Locate the cell with the specified text and output its [X, Y] center coordinate. 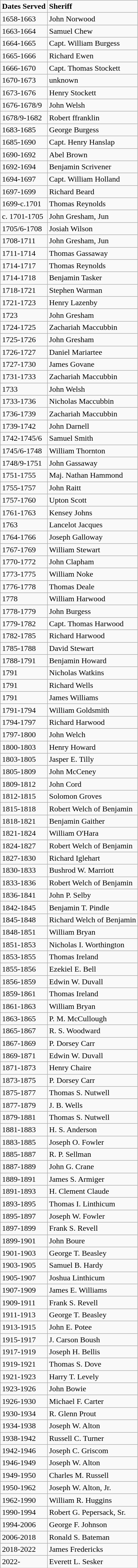
1803-1805 [24, 760]
1851-1853 [24, 945]
1836-1841 [24, 895]
James Fredericks [93, 1550]
John Burgess [93, 611]
1755-1757 [24, 488]
1855-1856 [24, 969]
1921-1923 [24, 1377]
Capt. Henry Hanslap [93, 142]
1797-1800 [24, 735]
Sheriff [93, 6]
1827-1830 [24, 858]
William Goldsmith [93, 710]
Joseph C. Griscom [93, 1451]
1871-1873 [24, 1068]
1994-2006 [24, 1525]
William Noke [93, 574]
1909-1911 [24, 1302]
1805-1809 [24, 772]
Stephen Warman [93, 290]
John Raitt [93, 488]
John McCeney [93, 772]
John Welch [93, 735]
Josiah Wilson [93, 229]
R. P. Sellman [93, 1155]
1683-1685 [24, 130]
1905-1907 [24, 1278]
1785-1788 [24, 648]
James Williams [93, 698]
1879-1881 [24, 1117]
Charles M. Russell [93, 1475]
Capt. Thomas Harwood [93, 624]
Capt. William Burgess [93, 43]
Henry Lazenby [93, 303]
1727-1730 [24, 365]
Solomon Groves [93, 796]
James S. Armiger [93, 1179]
Benjamin Tasker [93, 278]
1990-1994 [24, 1512]
1778-1779 [24, 611]
1897-1899 [24, 1228]
Dates Served [24, 6]
1763 [24, 525]
Ronald S. Bateman [93, 1537]
Joseph W. Alton, Jr. [93, 1488]
Everett L. Sesker [93, 1562]
Richard Wells [93, 685]
Abel Brown [93, 155]
1725-1726 [24, 340]
George F. Johnson [93, 1525]
1926-1930 [24, 1401]
1901-1903 [24, 1253]
Michael F. Carter [93, 1401]
Joseph W. Fowler [93, 1216]
1770-1772 [24, 562]
Thomas Deale [93, 587]
1764-1766 [24, 537]
1917-1919 [24, 1352]
John Darnell [93, 426]
1889-1891 [24, 1179]
1883-1885 [24, 1142]
James E. Williams [93, 1290]
1911-1913 [24, 1315]
1930-1934 [24, 1414]
1699-c.1701 [24, 204]
Kensey Johns [93, 512]
John Gassaway [93, 463]
1830-1833 [24, 870]
1733 [24, 389]
1723 [24, 315]
Robert G. Pepersack, Sr. [93, 1512]
1809-1812 [24, 784]
1676-1678/9 [24, 105]
1724-1725 [24, 327]
John Cord [93, 784]
Maj. Nathan Hammond [93, 475]
1863-1865 [24, 1019]
William Harwood [93, 599]
1887-1889 [24, 1167]
1856-1859 [24, 982]
1859-1861 [24, 994]
1663-1664 [24, 31]
1788-1791 [24, 661]
Thomas S. Dove [93, 1364]
1915-1917 [24, 1340]
George Burgess [93, 130]
John E. Potee [93, 1327]
1845-1848 [24, 920]
1714-1718 [24, 278]
Robert ffranklin [93, 117]
J. Carson Boush [93, 1340]
1794-1797 [24, 722]
1721-1723 [24, 303]
William Thornton [93, 451]
Richard Ewen [93, 56]
Joseph O. Fowler [93, 1142]
Henry Howard [93, 747]
1733-1736 [24, 401]
J. B. Wells [93, 1105]
1778 [24, 599]
1865-1867 [24, 1031]
1658-1663 [24, 19]
Nicholas Watkins [93, 673]
1919-1921 [24, 1364]
1708-1711 [24, 241]
1938-1942 [24, 1438]
John P. Selby [93, 895]
1782-1785 [24, 636]
1895-1897 [24, 1216]
1885-1887 [24, 1155]
Nicholas I. Worthington [93, 945]
1665-1666 [24, 56]
Daniel Mariartee [93, 352]
Jasper E. Tilly [93, 760]
1711-1714 [24, 253]
Samuel Chew [93, 31]
Samuel B. Hardy [93, 1265]
1818-1821 [24, 821]
Richard Beard [93, 192]
1881-1883 [24, 1130]
1869-1871 [24, 1056]
1853-1855 [24, 957]
1949-1950 [24, 1475]
1673-1676 [24, 93]
1833-1836 [24, 883]
2006-2018 [24, 1537]
Samuel Smith [93, 438]
Lancelot Jacques [93, 525]
1745/6-1748 [24, 451]
1891-1893 [24, 1191]
1694-1697 [24, 179]
R. S. Woodward [93, 1031]
1824-1827 [24, 846]
1690-1692 [24, 155]
1748/9-1751 [24, 463]
1670-1673 [24, 80]
2022- [24, 1562]
1815-1818 [24, 809]
1742-1745/6 [24, 438]
1739-1742 [24, 426]
1726-1727 [24, 352]
Benjamin Howard [93, 661]
1942-1946 [24, 1451]
James Govane [93, 365]
1842-1845 [24, 907]
R. Glenn Prout [93, 1414]
1899-1901 [24, 1241]
1692-1694 [24, 167]
1821-1824 [24, 833]
1791-1794 [24, 710]
1736-1739 [24, 414]
2018-2022 [24, 1550]
1773-1775 [24, 574]
1848-1851 [24, 932]
Benjamin T. Pindle [93, 907]
David Stewart [93, 648]
unknown [93, 80]
William O'Hara [93, 833]
1873-1875 [24, 1080]
1893-1895 [24, 1204]
1861-1863 [24, 1006]
1761-1763 [24, 512]
1946-1949 [24, 1463]
1907-1909 [24, 1290]
Benjamin Gaither [93, 821]
Capt. Thomas Stockett [93, 68]
Richard Welch of Benjamin [93, 920]
1678/9-1682 [24, 117]
William Stewart [93, 550]
1697-1699 [24, 192]
William R. Huggins [93, 1500]
Thomas Gassaway [93, 253]
H. S. Anderson [93, 1130]
Benjamin Scrivener [93, 167]
1875-1877 [24, 1093]
1714-1717 [24, 266]
Capt. William Holland [93, 179]
1903-1905 [24, 1265]
Joshua Linthicum [93, 1278]
Thomas I. Linthicum [93, 1204]
1705/6-1708 [24, 229]
Upton Scott [93, 500]
1867-1869 [24, 1043]
1664-1665 [24, 43]
Joseph H. Bellis [93, 1352]
1731-1733 [24, 377]
Richard Iglehart [93, 858]
1913-1915 [24, 1327]
Henry Chaire [93, 1068]
Harry T. Levely [93, 1377]
1666-1670 [24, 68]
John Clapham [93, 562]
1934-1938 [24, 1426]
John G. Crane [93, 1167]
Bushrod W. Marriott [93, 870]
John Boure [93, 1241]
c. 1701-1705 [24, 216]
1685-1690 [24, 142]
1962-1990 [24, 1500]
1812-1815 [24, 796]
1767-1769 [24, 550]
John Norwood [93, 19]
1757-1760 [24, 500]
P. M. McCullough [93, 1019]
Joseph Galloway [93, 537]
1776-1778 [24, 587]
1718-1721 [24, 290]
1751-1755 [24, 475]
1923-1926 [24, 1389]
1950-1962 [24, 1488]
1800-1803 [24, 747]
1779-1782 [24, 624]
Nicholas Maccubbin [93, 401]
Henry Stockett [93, 93]
John Bowie [93, 1389]
H. Clement Claude [93, 1191]
1877-1879 [24, 1105]
Russell C. Turner [93, 1438]
Ezekiel E. Bell [93, 969]
